Determine the [x, y] coordinate at the center of the cell enclosing the given text.  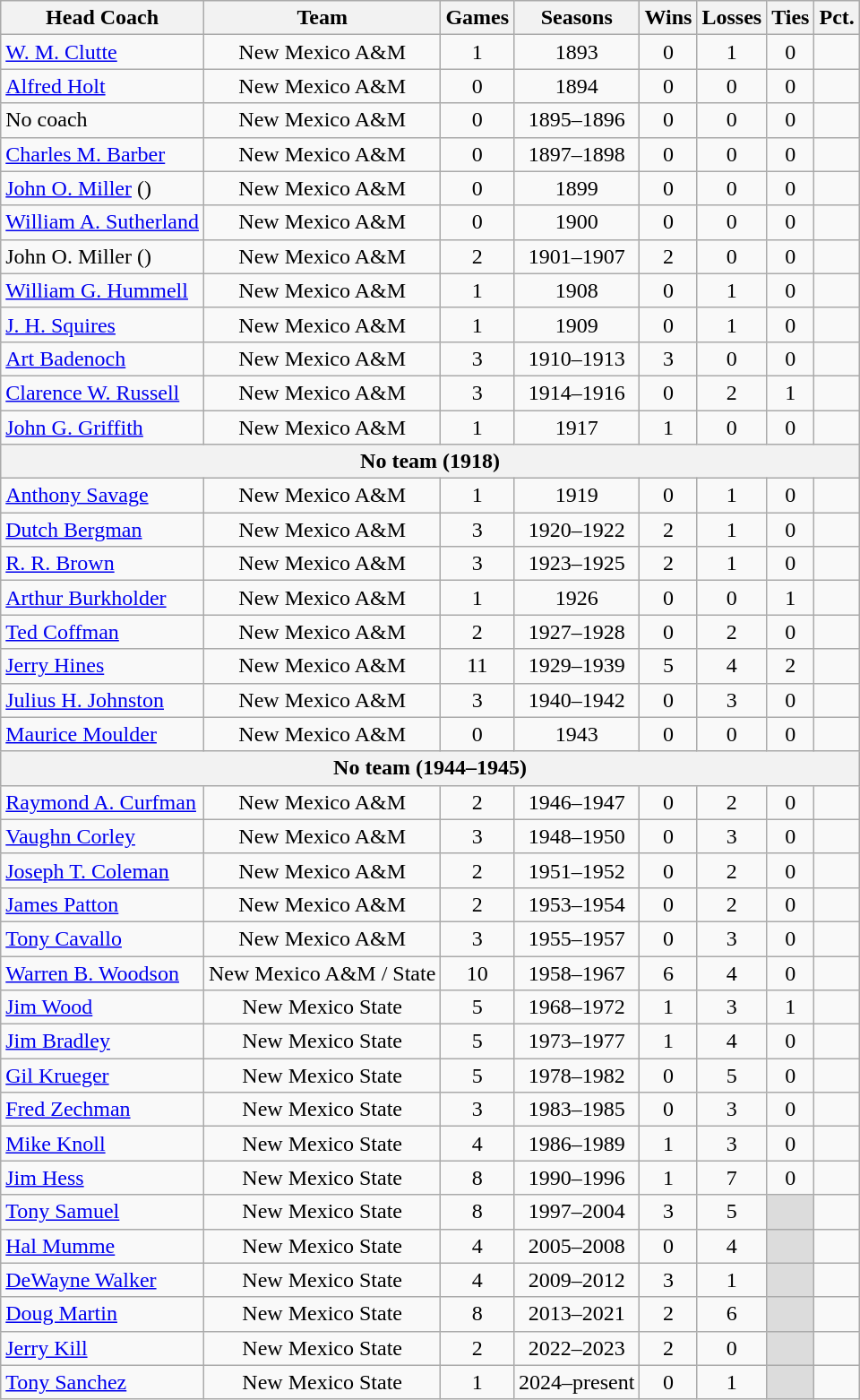
Mike Knoll [102, 1144]
Jim Wood [102, 1007]
1986–1989 [577, 1144]
John G. Griffith [102, 428]
Team [322, 18]
1900 [577, 222]
1973–1977 [577, 1041]
1901–1907 [577, 256]
Clarence W. Russell [102, 393]
1968–1972 [577, 1007]
1978–1982 [577, 1076]
1923–1925 [577, 564]
No coach [102, 120]
1893 [577, 52]
William G. Hummell [102, 290]
W. M. Clutte [102, 52]
Losses [732, 18]
10 [477, 972]
Art Badenoch [102, 359]
1955–1957 [577, 938]
2009–2012 [577, 1280]
Tony Sanchez [102, 1382]
Hal Mumme [102, 1246]
1910–1913 [577, 359]
2013–2021 [577, 1314]
1929–1939 [577, 666]
1943 [577, 734]
Jim Hess [102, 1178]
Anthony Savage [102, 496]
Jim Bradley [102, 1041]
2005–2008 [577, 1246]
1958–1967 [577, 972]
Tony Cavallo [102, 938]
7 [732, 1178]
1895–1896 [577, 120]
Warren B. Woodson [102, 972]
1983–1985 [577, 1110]
1940–1942 [577, 700]
1997–2004 [577, 1212]
Head Coach [102, 18]
J. H. Squires [102, 324]
William A. Sutherland [102, 222]
Tony Samuel [102, 1212]
1909 [577, 324]
Games [477, 18]
1899 [577, 188]
1951–1952 [577, 870]
Raymond A. Curfman [102, 802]
1917 [577, 428]
1897–1898 [577, 154]
R. R. Brown [102, 564]
2024–present [577, 1382]
1927–1928 [577, 632]
1914–1916 [577, 393]
Gil Krueger [102, 1076]
1946–1947 [577, 802]
Julius H. Johnston [102, 700]
1920–1922 [577, 530]
Wins [668, 18]
James Patton [102, 904]
Ted Coffman [102, 632]
1919 [577, 496]
No team (1918) [430, 462]
Seasons [577, 18]
Pct. [837, 18]
2022–2023 [577, 1348]
Jerry Hines [102, 666]
1894 [577, 86]
1948–1950 [577, 836]
Dutch Bergman [102, 530]
11 [477, 666]
Joseph T. Coleman [102, 870]
1990–1996 [577, 1178]
New Mexico A&M / State [322, 972]
1926 [577, 598]
Fred Zechman [102, 1110]
1908 [577, 290]
Maurice Moulder [102, 734]
Vaughn Corley [102, 836]
Ties [790, 18]
DeWayne Walker [102, 1280]
Charles M. Barber [102, 154]
No team (1944–1945) [430, 768]
1953–1954 [577, 904]
Doug Martin [102, 1314]
Arthur Burkholder [102, 598]
Jerry Kill [102, 1348]
Alfred Holt [102, 86]
